Return the (x, y) coordinate for the center point of the cell that contains the specified text.  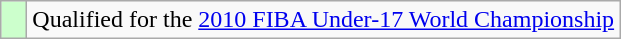
Qualified for the 2010 FIBA Under-17 World Championship (324, 20)
